Provide the [x, y] coordinate of the cell's center where the given text is located.  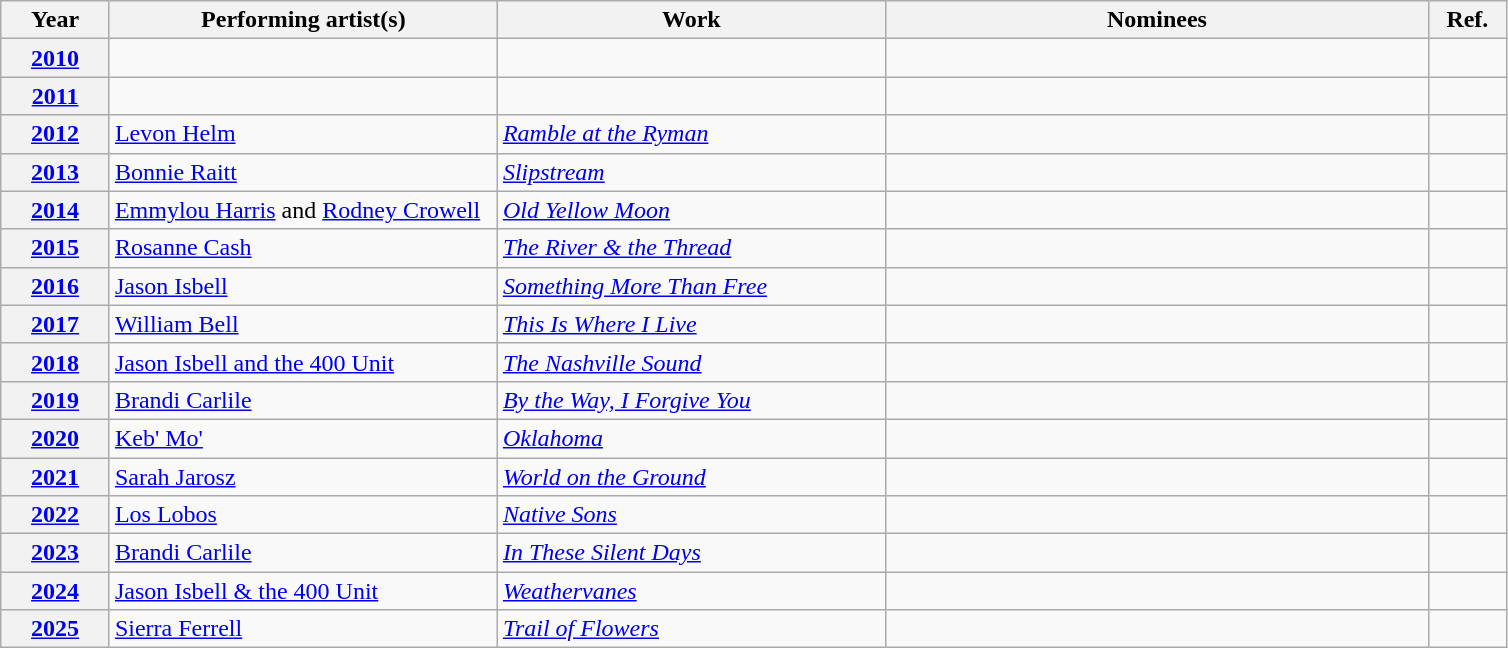
2013 [56, 172]
Ref. [1468, 20]
World on the Ground [691, 477]
Year [56, 20]
Ramble at the Ryman [691, 134]
2025 [56, 629]
2015 [56, 248]
2021 [56, 477]
2018 [56, 362]
2014 [56, 210]
Rosanne Cash [303, 248]
Jason Isbell [303, 286]
Bonnie Raitt [303, 172]
Los Lobos [303, 515]
Something More Than Free [691, 286]
Sierra Ferrell [303, 629]
In These Silent Days [691, 553]
This Is Where I Live [691, 324]
2020 [56, 438]
Emmylou Harris and Rodney Crowell [303, 210]
2017 [56, 324]
2022 [56, 515]
Oklahoma [691, 438]
2011 [56, 96]
Nominees [1156, 20]
Keb' Mo' [303, 438]
Work [691, 20]
The Nashville Sound [691, 362]
2012 [56, 134]
By the Way, I Forgive You [691, 400]
Levon Helm [303, 134]
Performing artist(s) [303, 20]
2023 [56, 553]
2024 [56, 591]
Trail of Flowers [691, 629]
William Bell [303, 324]
The River & the Thread [691, 248]
2019 [56, 400]
Weathervanes [691, 591]
Jason Isbell and the 400 Unit [303, 362]
Sarah Jarosz [303, 477]
Jason Isbell & the 400 Unit [303, 591]
2010 [56, 58]
Native Sons [691, 515]
2016 [56, 286]
Old Yellow Moon [691, 210]
Slipstream [691, 172]
